Scan for the cell matching the given text and deliver its [X, Y] coordinate at center. 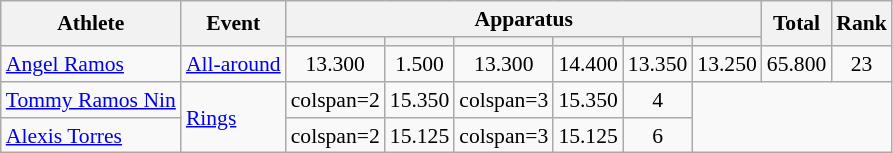
All-around [234, 64]
14.400 [588, 64]
65.800 [796, 64]
Rings [234, 118]
13.250 [726, 64]
Rank [862, 24]
Angel Ramos [91, 64]
Tommy Ramos Nin [91, 100]
4 [658, 100]
Athlete [91, 24]
23 [862, 64]
colspan=3 [504, 100]
13.350 [658, 64]
Apparatus [524, 19]
Event [234, 24]
1.500 [420, 64]
Total [796, 24]
colspan=2 [336, 100]
